Return (X, Y) of the center of cell containing provided text 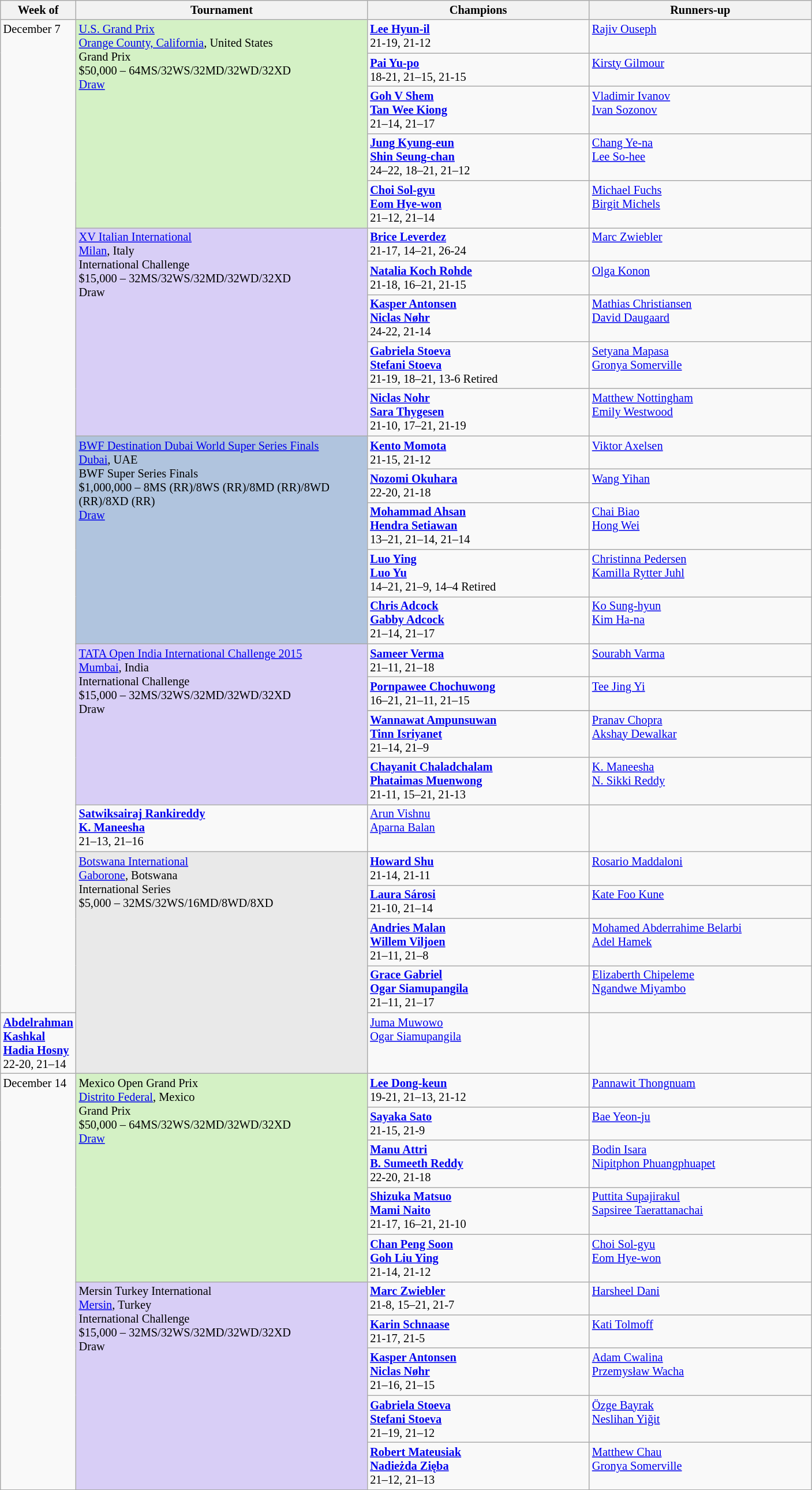
December 14 (38, 1282)
Rosario Maddaloni (701, 868)
Sayaka Sato21-15, 21-9 (478, 1123)
Kate Foo Kune (701, 902)
Kasper Antonsen Niclas Nøhr24-22, 21-14 (478, 318)
Setyana Mapasa Gronya Somerville (701, 365)
Pranav Chopra Akshay Dewalkar (701, 734)
Bodin Isara Nipitphon Phuangphuapet (701, 1164)
Rajiv Ouseph (701, 36)
Puttita Supajirakul Sapsiree Taerattanachai (701, 1211)
Marc Zwiebler21-8, 15–21, 21-7 (478, 1298)
Matthew Nottingham Emily Westwood (701, 412)
TATA Open India International Challenge 2015 Mumbai, IndiaInternational Challenge$15,000 – 32MS/32WS/32MD/32WD/32XDDraw (222, 724)
Grace Gabriel Ogar Siamupangila21–11, 21–17 (478, 989)
Chayanit Chaladchalam Phataimas Muenwong21-11, 15–21, 21-13 (478, 781)
Robert Mateusiak Nadieżda Zięba21–12, 21–13 (478, 1466)
Marc Zwiebler (701, 244)
XV Italian International Milan, ItalyInternational Challenge$15,000 – 32MS/32WS/32MD/32WD/32XDDraw (222, 331)
Goh V Shem Tan Wee Kiong21–14, 21–17 (478, 110)
Choi Sol-gyu Eom Hye-won (701, 1258)
Kasper Antonsen Niclas Nøhr21–16, 21–15 (478, 1372)
Gabriela Stoeva Stefani Stoeva21–19, 21–12 (478, 1419)
Kati Tolmoff (701, 1331)
Sourabh Varma (701, 660)
K. Maneesha N. Sikki Reddy (701, 781)
Tee Jing Yi (701, 693)
Gabriela Stoeva Stefani Stoeva21-19, 18–21, 13-6 Retired (478, 365)
Andries Malan Willem Viljoen21–11, 21–8 (478, 942)
Botswana InternationalGaborone, BotswanaInternational Series$5,000 – 32MS/32WS/16MD/8WD/8XD (222, 962)
December 7 (38, 516)
Satwiksairaj Rankireddy K. Maneesha21–13, 21–16 (222, 828)
Özge Bayrak Neslihan Yiğit (701, 1419)
Kirsty Gilmour (701, 70)
Nozomi Okuhara22-20, 21-18 (478, 486)
Chai Biao Hong Wei (701, 526)
Pornpawee Chochuwong16–21, 21–11, 21–15 (478, 693)
Runners-up (701, 10)
Elizaberth Chipeleme Ngandwe Miyambo (701, 989)
Laura Sárosi21-10, 21–14 (478, 902)
Manu Attri B. Sumeeth Reddy22-20, 21-18 (478, 1164)
Pannawit Thongnuam (701, 1090)
Ko Sung-hyun Kim Ha-na (701, 620)
Chang Ye-na Lee So-hee (701, 157)
Vladimir Ivanov Ivan Sozonov (701, 110)
Karin Schnaase21-17, 21-5 (478, 1331)
Chris Adcock Gabby Adcock21–14, 21–17 (478, 620)
Harsheel Dani (701, 1298)
Mersin Turkey International Mersin, TurkeyInternational Challenge$15,000 – 32MS/32WS/32MD/32WD/32XDDraw (222, 1386)
Sameer Verma21–11, 21–18 (478, 660)
Mexico Open Grand Prix Distrito Federal, MexicoGrand Prix$50,000 – 64MS/32WS/32MD/32WD/32XDDraw (222, 1177)
Arun Vishnu Aparna Balan (478, 828)
Week of (38, 10)
Abdelrahman Kashkal Hadia Hosny22-20, 21–14 (38, 1043)
Mathias Christiansen David Daugaard (701, 318)
Michael Fuchs Birgit Michels (701, 204)
Champions (478, 10)
Lee Hyun-il21-19, 21-12 (478, 36)
U.S. Grand Prix Orange County, California, United StatesGrand Prix$50,000 – 64MS/32WS/32MD/32WD/32XDDraw (222, 124)
Mohamed Abderrahime Belarbi Adel Hamek (701, 942)
Olga Konon (701, 278)
Howard Shu21-14, 21-11 (478, 868)
Bae Yeon-ju (701, 1123)
Pai Yu-po18-21, 21–15, 21-15 (478, 70)
Viktor Axelsen (701, 453)
Luo Ying Luo Yu14–21, 21–9, 14–4 Retired (478, 573)
Wannawat Ampunsuwan Tinn Isriyanet21–14, 21–9 (478, 734)
BWF Destination Dubai World Super Series Finals Dubai, UAEBWF Super Series Finals$1,000,000 – 8MS (RR)/8WS (RR)/8MD (RR)/8WD (RR)/8XD (RR)Draw (222, 540)
Mohammad Ahsan Hendra Setiawan13–21, 21–14, 21–14 (478, 526)
Wang Yihan (701, 486)
Lee Dong-keun19-21, 21–13, 21-12 (478, 1090)
Juma Muwowo Ogar Siamupangila (478, 1043)
Jung Kyung-eun Shin Seung-chan24–22, 18–21, 21–12 (478, 157)
Christinna Pedersen Kamilla Rytter Juhl (701, 573)
Tournament (222, 10)
Adam Cwalina Przemysław Wacha (701, 1372)
Matthew Chau Gronya Somerville (701, 1466)
Niclas Nohr Sara Thygesen21-10, 17–21, 21-19 (478, 412)
Chan Peng Soon Goh Liu Ying21-14, 21-12 (478, 1258)
Brice Leverdez21-17, 14–21, 26-24 (478, 244)
Kento Momota21-15, 21-12 (478, 453)
Choi Sol-gyu Eom Hye-won21–12, 21–14 (478, 204)
Shizuka Matsuo Mami Naito21-17, 16–21, 21-10 (478, 1211)
Natalia Koch Rohde21-18, 16–21, 21-15 (478, 278)
